Extract the (x, y) coordinate from the center of the cell holding the provided text.  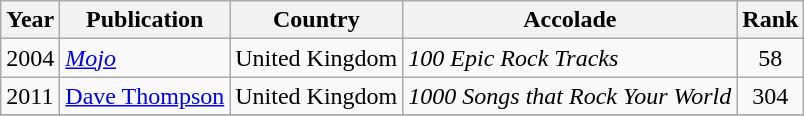
304 (770, 96)
58 (770, 58)
2011 (30, 96)
Mojo (145, 58)
Dave Thompson (145, 96)
Accolade (570, 20)
Year (30, 20)
Rank (770, 20)
Country (316, 20)
2004 (30, 58)
100 Epic Rock Tracks (570, 58)
1000 Songs that Rock Your World (570, 96)
Publication (145, 20)
